Capture the cell that displays the provided text and extract its (x, y) central coordinate. 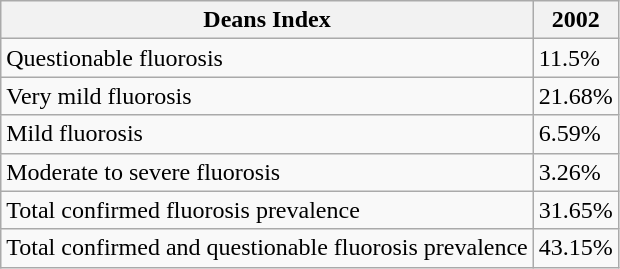
21.68% (576, 96)
11.5% (576, 58)
Deans Index (268, 20)
6.59% (576, 134)
Total confirmed fluorosis prevalence (268, 210)
43.15% (576, 248)
Questionable fluorosis (268, 58)
2002 (576, 20)
3.26% (576, 172)
Moderate to severe fluorosis (268, 172)
Mild fluorosis (268, 134)
Very mild fluorosis (268, 96)
Total confirmed and questionable fluorosis prevalence (268, 248)
31.65% (576, 210)
